Locate the cell with the specified text and output its [X, Y] center coordinate. 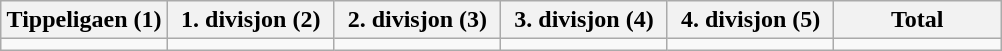
Tippeligaen (1) [84, 20]
2. divisjon (3) [418, 20]
Total [918, 20]
3. divisjon (4) [584, 20]
1. divisjon (2) [250, 20]
4. divisjon (5) [750, 20]
